Search for the cell housing the specified text and yield its (X, Y) center coordinate. 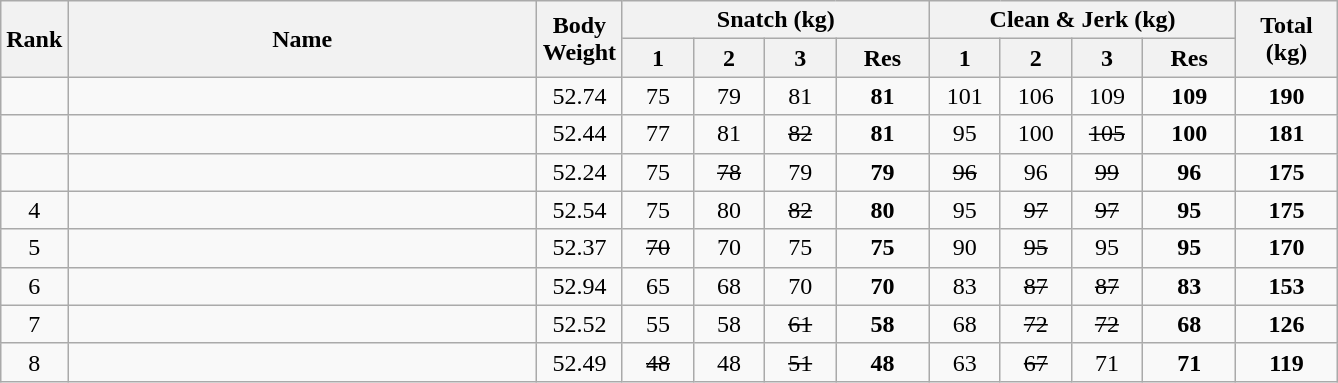
7 (34, 324)
Body Weight (579, 39)
106 (1036, 96)
Snatch (kg) (776, 20)
65 (658, 286)
51 (800, 362)
4 (34, 210)
52.52 (579, 324)
Total (kg) (1286, 39)
190 (1286, 96)
Clean & Jerk (kg) (1082, 20)
101 (964, 96)
Rank (34, 39)
78 (730, 172)
55 (658, 324)
61 (800, 324)
153 (1286, 286)
52.94 (579, 286)
52.37 (579, 248)
6 (34, 286)
52.49 (579, 362)
52.44 (579, 134)
181 (1286, 134)
170 (1286, 248)
67 (1036, 362)
105 (1106, 134)
5 (34, 248)
99 (1106, 172)
77 (658, 134)
119 (1286, 362)
52.54 (579, 210)
52.74 (579, 96)
90 (964, 248)
126 (1286, 324)
8 (34, 362)
52.24 (579, 172)
63 (964, 362)
Name (302, 39)
